From the cell containing the given text, extract its center point as [x, y] coordinate. 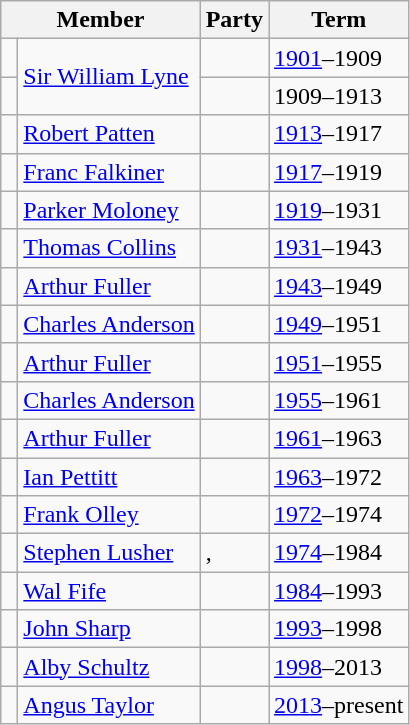
1901–1909 [339, 58]
1909–1913 [339, 96]
1943–1949 [339, 286]
Angus Taylor [109, 705]
Robert Patten [109, 134]
1974–1984 [339, 553]
Wal Fife [109, 591]
Parker Moloney [109, 210]
1963–1972 [339, 477]
Frank Olley [109, 515]
1931–1943 [339, 248]
Alby Schultz [109, 667]
1984–1993 [339, 591]
Ian Pettitt [109, 477]
Thomas Collins [109, 248]
2013–present [339, 705]
Sir William Lyne [109, 77]
1919–1931 [339, 210]
Party [234, 20]
1917–1919 [339, 172]
1913–1917 [339, 134]
, [234, 553]
Term [339, 20]
1949–1951 [339, 324]
1951–1955 [339, 362]
1998–2013 [339, 667]
1993–1998 [339, 629]
John Sharp [109, 629]
1961–1963 [339, 438]
1972–1974 [339, 515]
Stephen Lusher [109, 553]
Franc Falkiner [109, 172]
1955–1961 [339, 400]
Member [100, 20]
